Return the (X, Y) coordinate for the center point of the cell that contains the specified text.  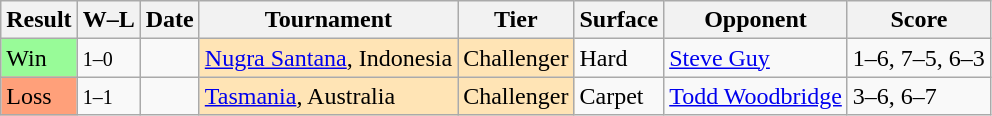
Loss (39, 96)
3–6, 6–7 (918, 96)
Carpet (619, 96)
Score (918, 20)
Todd Woodbridge (756, 96)
Opponent (756, 20)
1–1 (108, 96)
Date (170, 20)
Nugra Santana, Indonesia (328, 58)
Win (39, 58)
Hard (619, 58)
1–0 (108, 58)
Tasmania, Australia (328, 96)
Tier (516, 20)
Tournament (328, 20)
W–L (108, 20)
1–6, 7–5, 6–3 (918, 58)
Surface (619, 20)
Result (39, 20)
Steve Guy (756, 58)
